Provide the (x, y) coordinate of the cell's center where the given text is located.  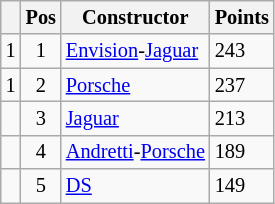
Porsche (136, 85)
2 (41, 85)
243 (242, 51)
237 (242, 85)
189 (242, 152)
Pos (41, 17)
3 (41, 118)
5 (41, 186)
Jaguar (136, 118)
Constructor (136, 17)
213 (242, 118)
DS (136, 186)
Envision-Jaguar (136, 51)
Points (242, 17)
4 (41, 152)
Andretti-Porsche (136, 152)
149 (242, 186)
